Detect which cell encompasses the target text, then output its (X, Y) center coordinate. 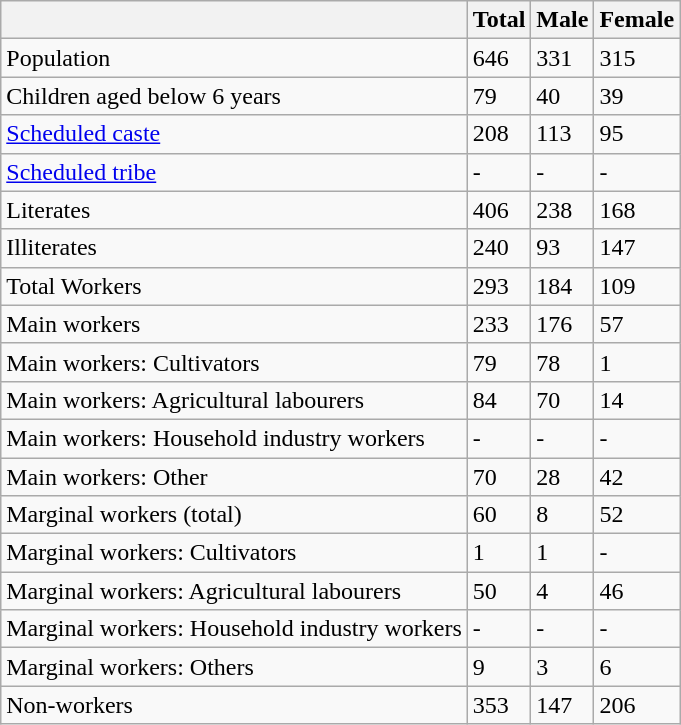
233 (499, 324)
Marginal workers: Others (234, 667)
40 (562, 96)
Marginal workers: Household industry workers (234, 629)
176 (562, 324)
60 (499, 515)
315 (637, 58)
39 (637, 96)
Main workers: Agricultural labourers (234, 400)
84 (499, 400)
4 (562, 591)
3 (562, 667)
Main workers: Cultivators (234, 362)
113 (562, 134)
14 (637, 400)
Total (499, 20)
Children aged below 6 years (234, 96)
Population (234, 58)
208 (499, 134)
Female (637, 20)
Scheduled caste (234, 134)
238 (562, 210)
Marginal workers: Cultivators (234, 553)
109 (637, 286)
293 (499, 286)
9 (499, 667)
Male (562, 20)
Total Workers (234, 286)
28 (562, 477)
Non-workers (234, 705)
95 (637, 134)
Main workers: Other (234, 477)
Literates (234, 210)
331 (562, 58)
646 (499, 58)
93 (562, 248)
Marginal workers: Agricultural labourers (234, 591)
206 (637, 705)
50 (499, 591)
6 (637, 667)
78 (562, 362)
8 (562, 515)
46 (637, 591)
184 (562, 286)
57 (637, 324)
Main workers (234, 324)
240 (499, 248)
406 (499, 210)
Illiterates (234, 248)
168 (637, 210)
Main workers: Household industry workers (234, 438)
353 (499, 705)
Scheduled tribe (234, 172)
52 (637, 515)
42 (637, 477)
Marginal workers (total) (234, 515)
